From the cell containing the given text, extract its center point as [x, y] coordinate. 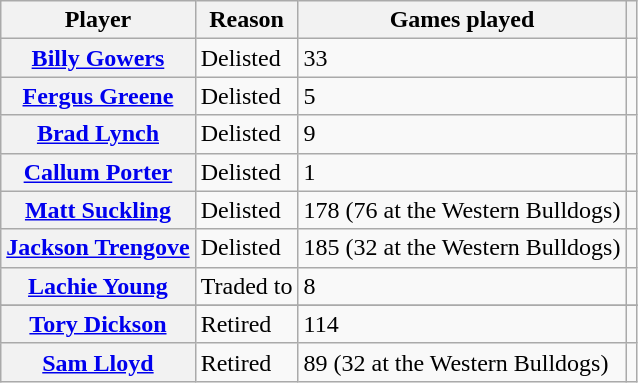
33 [462, 58]
Reason [246, 20]
Matt Suckling [98, 210]
178 (76 at the Western Bulldogs) [462, 210]
Player [98, 20]
1 [462, 172]
185 (32 at the Western Bulldogs) [462, 248]
Tory Dickson [98, 324]
Fergus Greene [98, 96]
Traded to [246, 286]
Sam Lloyd [98, 362]
Games played [462, 20]
9 [462, 134]
114 [462, 324]
89 (32 at the Western Bulldogs) [462, 362]
Brad Lynch [98, 134]
Lachie Young [98, 286]
5 [462, 96]
Jackson Trengove [98, 248]
Callum Porter [98, 172]
Billy Gowers [98, 58]
8 [462, 286]
